Locate the cell with the specified text and output its [x, y] center coordinate. 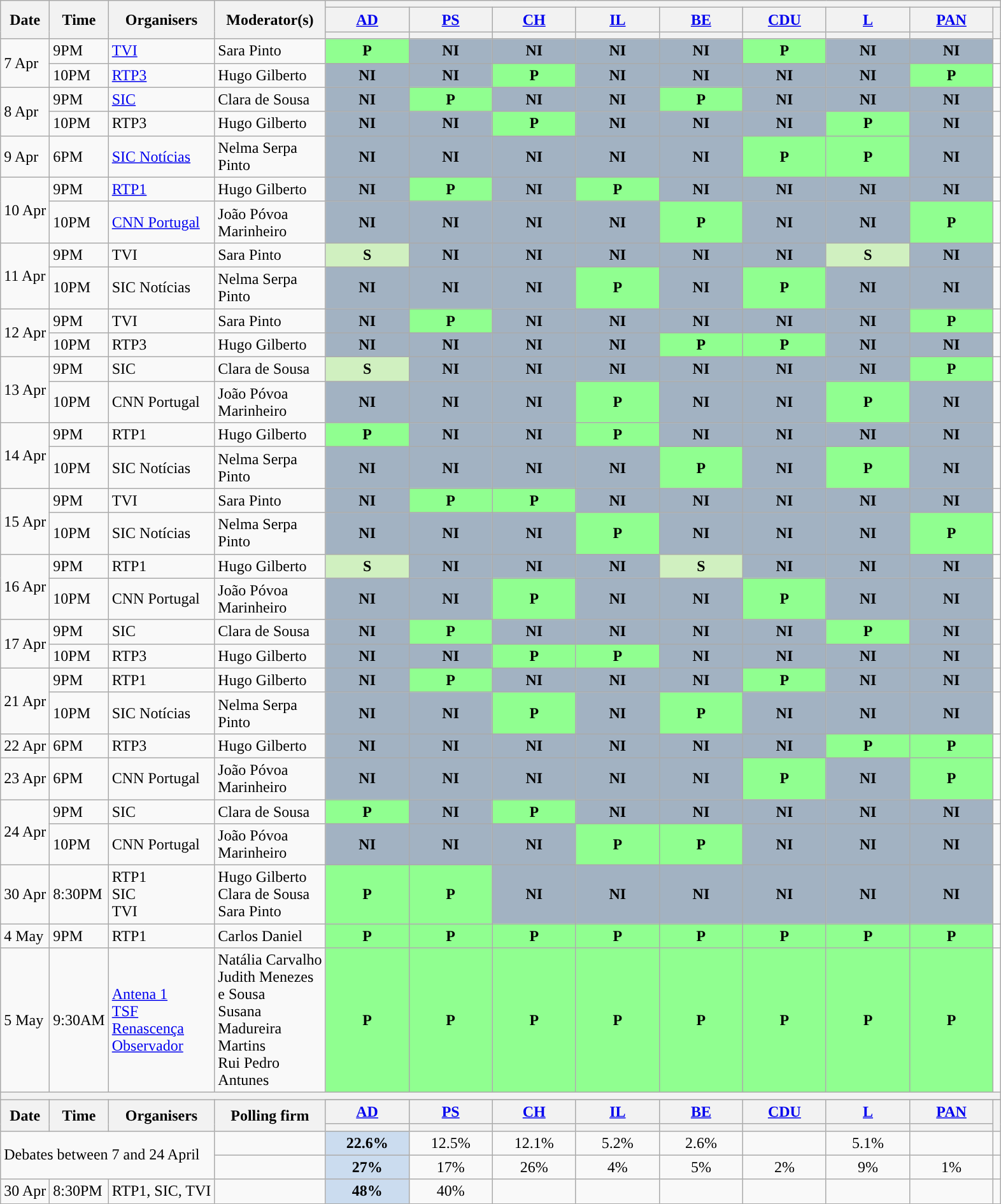
48% [367, 1191]
2.6% [700, 1143]
15 Apr [25, 521]
Debates between 7 and 24 April [108, 1155]
13 Apr [25, 390]
8 Apr [25, 111]
9% [867, 1167]
17% [451, 1167]
2% [784, 1167]
21 Apr [25, 700]
4% [618, 1167]
17 Apr [25, 644]
22 Apr [25, 746]
12.5% [451, 1143]
9:30AM [79, 1020]
12 Apr [25, 332]
40% [451, 1191]
RTP1, SIC, TVI [162, 1191]
RTP1SICTVI [162, 895]
Natália CarvalhoJudith Menezese SousaSusanaMadureiraMartinsRui PedroAntunes [270, 1020]
27% [367, 1167]
14 Apr [25, 456]
Carlos Daniel [270, 936]
9 Apr [25, 157]
1% [951, 1167]
24 Apr [25, 833]
Polling firm [270, 1115]
11 Apr [25, 275]
5% [700, 1167]
5.2% [618, 1143]
5 May [25, 1020]
22.6% [367, 1143]
16 Apr [25, 587]
12.1% [534, 1143]
5.1% [867, 1143]
23 Apr [25, 778]
4 May [25, 936]
Hugo GilbertoClara de SousaSara Pinto [270, 895]
7 Apr [25, 63]
10 Apr [25, 210]
Moderator(s) [270, 20]
26% [534, 1167]
Antena 1TSFRenascençaObservador [162, 1020]
